Search for the cell housing the specified text and yield its [x, y] center coordinate. 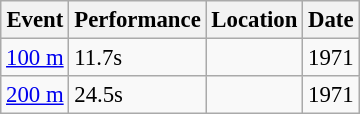
Event [35, 20]
100 m [35, 58]
Location [254, 20]
24.5s [138, 95]
Performance [138, 20]
200 m [35, 95]
Date [331, 20]
11.7s [138, 58]
